Extract the (X, Y) coordinate from the center of the cell holding the provided text.  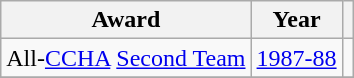
Year (296, 20)
Award (126, 20)
All-CCHA Second Team (126, 58)
1987-88 (296, 58)
